For the text-containing cell, return its midpoint in (X, Y) coordinate format. 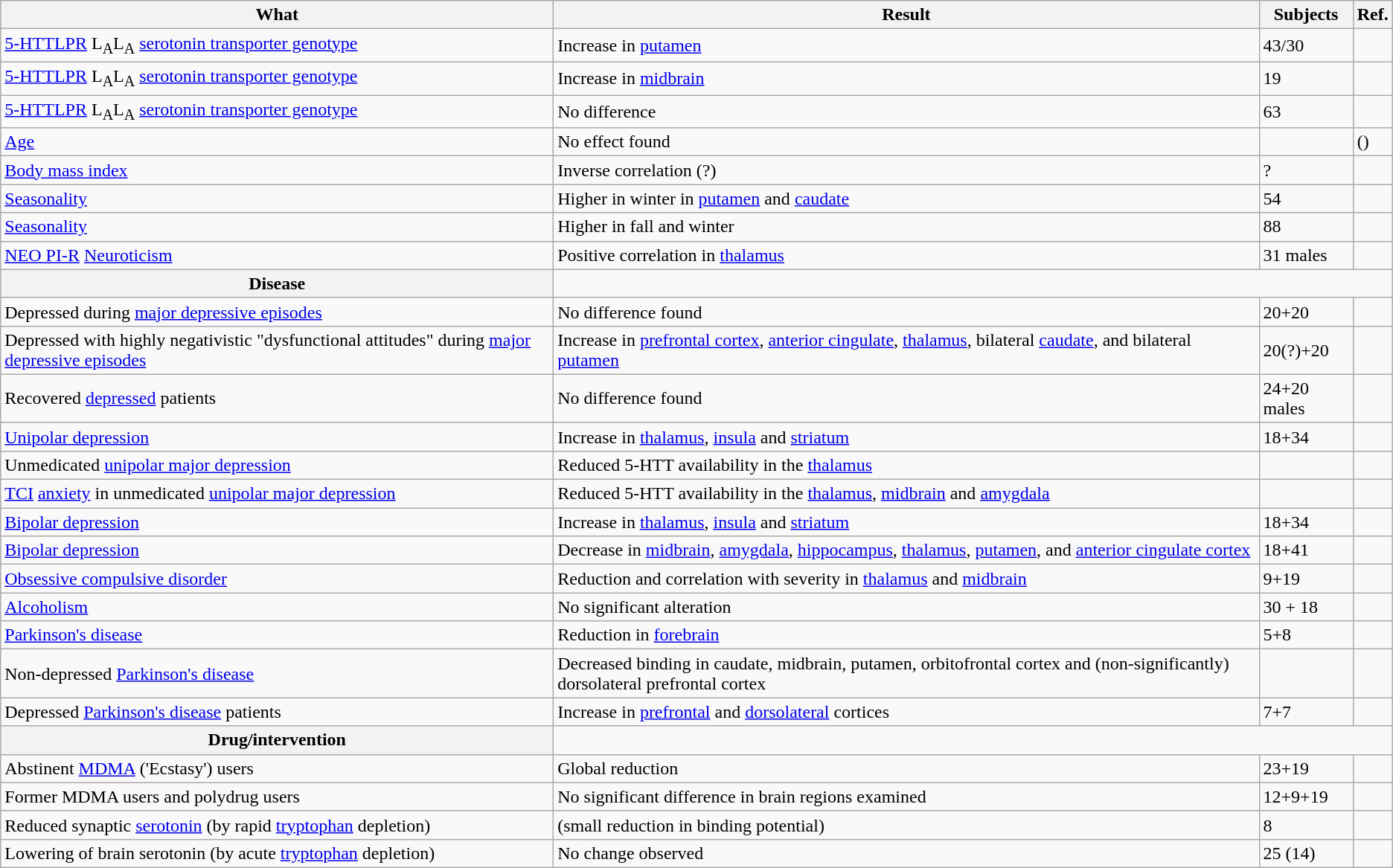
23+19 (1306, 768)
63 (1306, 112)
Drug/intervention (277, 740)
Reduced 5-HTT availability in the thalamus (906, 465)
No significant difference in brain regions examined (906, 797)
() (1372, 142)
12+9+19 (1306, 797)
Recovered depressed patients (277, 399)
Depressed Parkinson's disease patients (277, 712)
Disease (277, 283)
Inverse correlation (?) (906, 170)
25 (14) (1306, 853)
Increase in putamen (906, 45)
Reduction in forebrain (906, 635)
9+19 (1306, 579)
Alcoholism (277, 607)
Ref. (1372, 15)
Unipolar depression (277, 437)
20(?)+20 (1306, 350)
43/30 (1306, 45)
Unmedicated unipolar major depression (277, 465)
Depressed with highly negativistic "dysfunctional attitudes" during major depressive episodes (277, 350)
NEO PI-R Neuroticism (277, 255)
No significant alteration (906, 607)
TCI anxiety in unmedicated unipolar major depression (277, 494)
Depressed during major depressive episodes (277, 312)
Decreased binding in caudate, midbrain, putamen, orbitofrontal cortex and (non-significantly) dorsolateral prefrontal cortex (906, 674)
Global reduction (906, 768)
7+7 (1306, 712)
24+20 males (1306, 399)
Subjects (1306, 15)
Abstinent MDMA ('Ecstasy') users (277, 768)
Reduced synaptic serotonin (by rapid tryptophan depletion) (277, 825)
Non-depressed Parkinson's disease (277, 674)
54 (1306, 199)
8 (1306, 825)
Former MDMA users and polydrug users (277, 797)
5+8 (1306, 635)
30 + 18 (1306, 607)
Age (277, 142)
Parkinson's disease (277, 635)
Higher in winter in putamen and caudate (906, 199)
No difference (906, 112)
Positive correlation in thalamus (906, 255)
Lowering of brain serotonin (by acute tryptophan depletion) (277, 853)
No effect found (906, 142)
19 (1306, 78)
18+41 (1306, 550)
Reduced 5-HTT availability in the thalamus, midbrain and amygdala (906, 494)
No change observed (906, 853)
Decrease in midbrain, amygdala, hippocampus, thalamus, putamen, and anterior cingulate cortex (906, 550)
20+20 (1306, 312)
Higher in fall and winter (906, 227)
Body mass index (277, 170)
Increase in prefrontal cortex, anterior cingulate, thalamus, bilateral caudate, and bilateral putamen (906, 350)
Obsessive compulsive disorder (277, 579)
? (1306, 170)
What (277, 15)
Reduction and correlation with severity in thalamus and midbrain (906, 579)
Increase in midbrain (906, 78)
Result (906, 15)
88 (1306, 227)
Increase in prefrontal and dorsolateral cortices (906, 712)
31 males (1306, 255)
(small reduction in binding potential) (906, 825)
